Scan for the cell matching the given text and deliver its [x, y] coordinate at center. 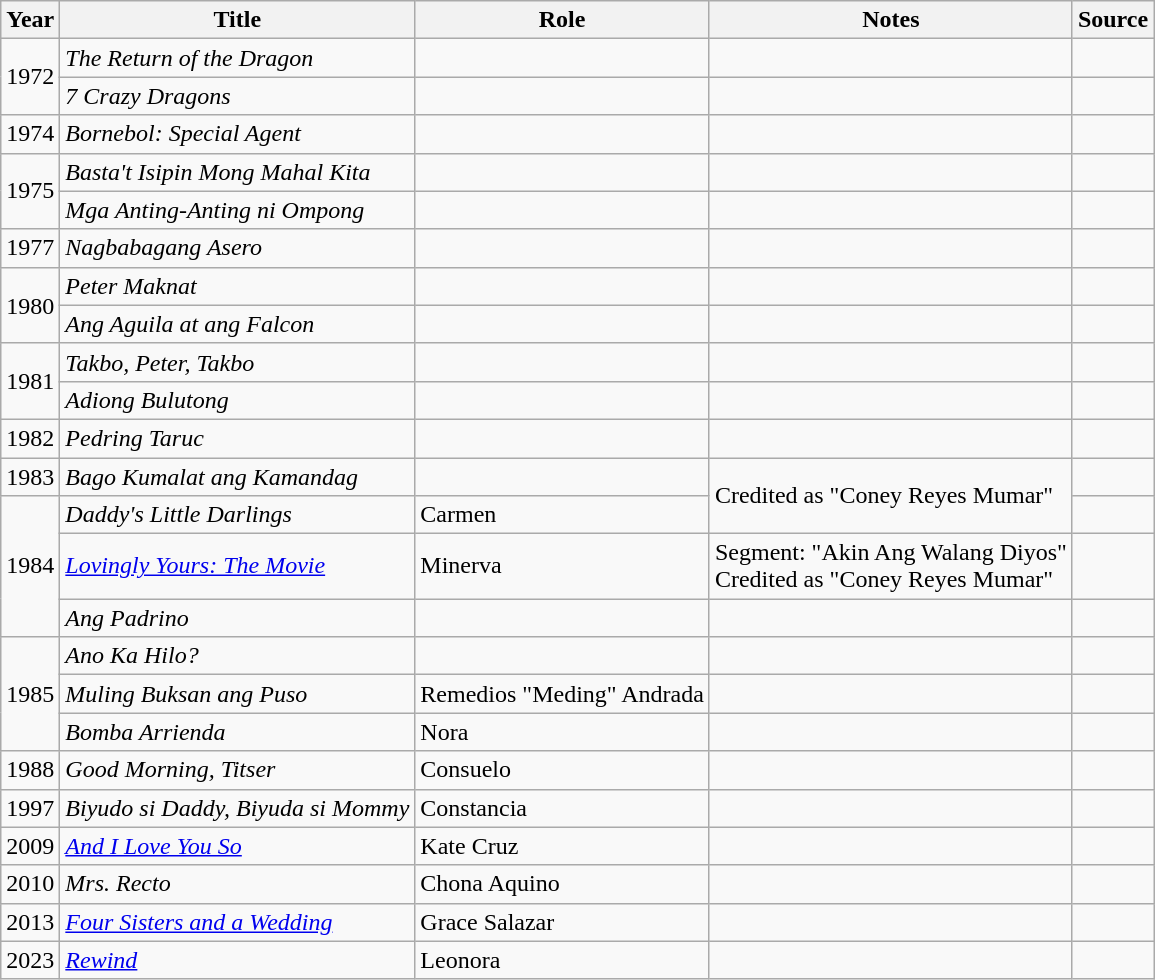
Muling Buksan ang Puso [238, 694]
Rewind [238, 960]
1974 [30, 134]
Source [1112, 20]
Adiong Bulutong [238, 400]
Year [30, 20]
2023 [30, 960]
Remedios "Meding" Andrada [562, 694]
Credited as "Coney Reyes Mumar" [890, 496]
Lovingly Yours: The Movie [238, 566]
7 Crazy Dragons [238, 96]
Four Sisters and a Wedding [238, 922]
1983 [30, 477]
Biyudo si Daddy, Biyuda si Mommy [238, 808]
Grace Salazar [562, 922]
Mrs. Recto [238, 884]
Kate Cruz [562, 846]
Consuelo [562, 770]
Ang Aguila at ang Falcon [238, 324]
Minerva [562, 566]
The Return of the Dragon [238, 58]
Pedring Taruc [238, 438]
And I Love You So [238, 846]
Takbo, Peter, Takbo [238, 362]
Carmen [562, 515]
Bomba Arrienda [238, 732]
Peter Maknat [238, 286]
Daddy's Little Darlings [238, 515]
1980 [30, 305]
Basta't Isipin Mong Mahal Kita [238, 172]
1982 [30, 438]
2009 [30, 846]
2010 [30, 884]
Constancia [562, 808]
1997 [30, 808]
2013 [30, 922]
1988 [30, 770]
Nora [562, 732]
1985 [30, 694]
1972 [30, 77]
Leonora [562, 960]
1981 [30, 381]
Nagbabagang Asero [238, 248]
Bornebol: Special Agent [238, 134]
Good Morning, Titser [238, 770]
Chona Aquino [562, 884]
Title [238, 20]
Segment: "Akin Ang Walang Diyos" Credited as "Coney Reyes Mumar" [890, 566]
Role [562, 20]
1977 [30, 248]
Ano Ka Hilo? [238, 656]
1975 [30, 191]
Mga Anting-Anting ni Ompong [238, 210]
Ang Padrino [238, 618]
Bago Kumalat ang Kamandag [238, 477]
1984 [30, 566]
Notes [890, 20]
